Scan for the cell matching the given text and deliver its (x, y) coordinate at center. 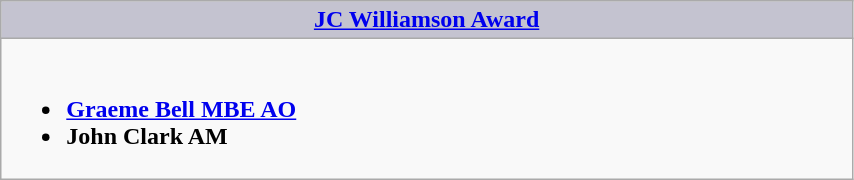
Graeme Bell MBE AOJohn Clark AM (427, 109)
JC Williamson Award (427, 20)
